Identify which cell holds the provided text, then report its (x, y) central coordinate. 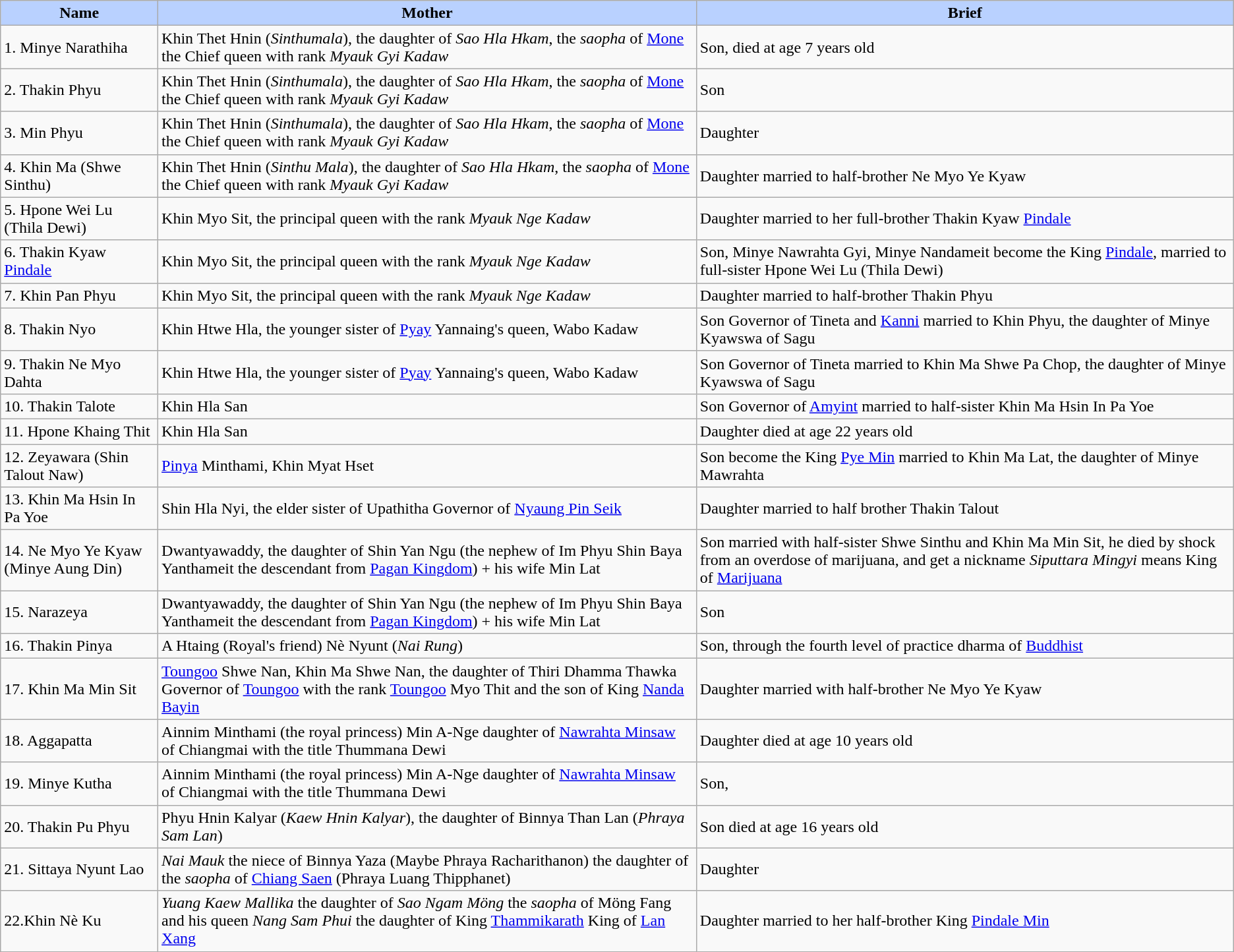
4. Khin Ma (Shwe Sinthu) (79, 175)
A Htaing (Royal's friend) Nè Nyunt (Nai Rung) (427, 646)
Son died at age 16 years old (965, 827)
Son, Minye Nawrahta Gyi, Minye Nandameit become the King Pindale, married to full-sister Hpone Wei Lu (Thila Dewi) (965, 261)
18. Aggapatta (79, 741)
Son, died at age 7 years old (965, 47)
19. Minye Kutha (79, 783)
Pinya Minthami, Khin Myat Hset (427, 465)
Daughter died at age 22 years old (965, 431)
Daughter married to half-brother Thakin Phyu (965, 295)
20. Thakin Pu Phyu (79, 827)
9. Thakin Ne Myo Dahta (79, 372)
Daughter married to half brother Thakin Talout (965, 509)
Mother (427, 13)
13. Khin Ma Hsin In Pa Yoe (79, 509)
1. Minye Narathiha (79, 47)
11. Hpone Khaing Thit (79, 431)
Name (79, 13)
Daughter married to half-brother Ne Myo Ye Kyaw (965, 175)
3. Min Phyu (79, 133)
Son Governor of Amyint married to half-sister Khin Ma Hsin In Pa Yoe (965, 406)
Son, through the fourth level of practice dharma of Buddhist (965, 646)
16. Thakin Pinya (79, 646)
Son, (965, 783)
Brief (965, 13)
Daughter married to her full-brother Thakin Kyaw Pindale (965, 219)
Son Governor of Tineta and Kanni married to Khin Phyu, the daughter of Minye Kyawswa of Sagu (965, 330)
22.Khin Nè Ku (79, 921)
Son Governor of Tineta married to Khin Ma Shwe Pa Chop, the daughter of Minye Kyawswa of Sagu (965, 372)
6. Thakin Kyaw Pindale (79, 261)
Phyu Hnin Kalyar (Kaew Hnin Kalyar), the daughter of Binnya Than Lan (Phraya Sam Lan) (427, 827)
Daughter married to her half-brother King Pindale Min (965, 921)
15. Narazeya (79, 612)
17. Khin Ma Min Sit (79, 689)
Khin Thet Hnin (Sinthu Mala), the daughter of Sao Hla Hkam, the saopha of Mone the Chief queen with rank Myauk Gyi Kadaw (427, 175)
2. Thakin Phyu (79, 90)
Son become the King Pye Min married to Khin Ma Lat, the daughter of Minye Mawrahta (965, 465)
8. Thakin Nyo (79, 330)
10. Thakin Talote (79, 406)
Nai Mauk the niece of Binnya Yaza (Maybe Phraya Racharithanon) the daughter of the saopha of Chiang Saen (Phraya Luang Thipphanet) (427, 869)
7. Khin Pan Phyu (79, 295)
Daughter died at age 10 years old (965, 741)
Daughter married with half-brother Ne Myo Ye Kyaw (965, 689)
Shin Hla Nyi, the elder sister of Upathitha Governor of Nyaung Pin Seik (427, 509)
12. Zeyawara (Shin Talout Naw) (79, 465)
14. Ne Myo Ye Kyaw (Minye Aung Din) (79, 560)
21. Sittaya Nyunt Lao (79, 869)
5. Hpone Wei Lu (Thila Dewi) (79, 219)
